Provide the [x, y] coordinate of the cell's center where the given text is located.  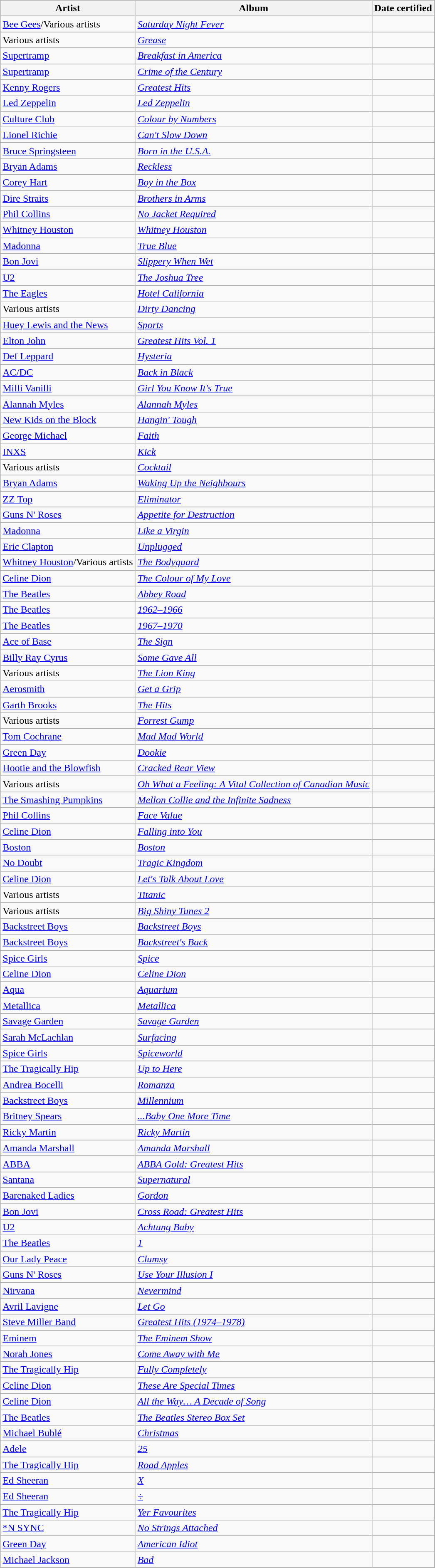
Steve Miller Band [68, 1322]
Cocktail [254, 467]
Elton John [68, 341]
The Eminem Show [254, 1338]
1962–1966 [254, 610]
Milli Vanilli [68, 388]
Garth Brooks [68, 705]
Lionel Richie [68, 135]
New Kids on the Block [68, 420]
1 [254, 1243]
Hootie and the Blowfish [68, 768]
Romanza [254, 1085]
Our Lady Peace [68, 1259]
Hangin' Tough [254, 420]
Backstreet's Back [254, 942]
Nevermind [254, 1291]
Gordon [254, 1195]
Spice [254, 958]
ZZ Top [68, 499]
Some Gave All [254, 657]
Oh What a Feeling: A Vital Collection of Canadian Music [254, 784]
Slippery When Wet [254, 262]
Faith [254, 435]
Girl You Know It's True [254, 388]
Millennium [254, 1101]
Date certified [403, 8]
Mad Mad World [254, 737]
The Smashing Pumpkins [68, 800]
No Jacket Required [254, 214]
Culture Club [68, 119]
25 [254, 1449]
Like a Virgin [254, 531]
Dire Straits [68, 198]
Billy Ray Cyrus [68, 657]
Crime of the Century [254, 72]
Face Value [254, 816]
Abbey Road [254, 594]
Tom Cochrane [68, 737]
Eminem [68, 1338]
Supernatural [254, 1180]
Hotel California [254, 293]
The Eagles [68, 293]
1967–1970 [254, 626]
Reckless [254, 166]
Norah Jones [68, 1354]
Eric Clapton [68, 547]
Nirvana [68, 1291]
÷ [254, 1496]
Barenaked Ladies [68, 1195]
All the Way… A Decade of Song [254, 1401]
Brothers in Arms [254, 198]
Kick [254, 451]
Greatest Hits (1974–1978) [254, 1322]
Whitney Houston/Various artists [68, 562]
George Michael [68, 435]
Titanic [254, 895]
*N SYNC [68, 1528]
AC/DC [68, 372]
Aquarium [254, 990]
The Colour of My Love [254, 578]
Sports [254, 325]
These Are Special Times [254, 1385]
Huey Lewis and the News [68, 325]
Sarah McLachlan [68, 1037]
Boy in the Box [254, 182]
Aerosmith [68, 689]
Hysteria [254, 356]
Big Shiny Tunes 2 [254, 910]
Cracked Rear View [254, 768]
...Baby One More Time [254, 1116]
Dookie [254, 752]
Waking Up the Neighbours [254, 483]
Corey Hart [68, 182]
Cross Road: Greatest Hits [254, 1212]
Yer Favourites [254, 1512]
Michael Bublé [68, 1433]
Grease [254, 40]
Album [254, 8]
Unplugged [254, 547]
Come Away with Me [254, 1354]
Christmas [254, 1433]
Eliminator [254, 499]
Tragic Kingdom [254, 863]
Bee Gees/Various artists [68, 24]
Can't Slow Down [254, 135]
Colour by Numbers [254, 119]
American Idiot [254, 1544]
INXS [68, 451]
Def Leppard [68, 356]
ABBA [68, 1164]
Ace of Base [68, 641]
Let Go [254, 1306]
Britney Spears [68, 1116]
Road Apples [254, 1464]
Born in the U.S.A. [254, 151]
Use Your Illusion I [254, 1275]
Greatest Hits [254, 87]
Breakfast in America [254, 56]
Falling into You [254, 831]
Achtung Baby [254, 1227]
No Doubt [68, 863]
Kenny Rogers [68, 87]
Bad [254, 1560]
ABBA Gold: Greatest Hits [254, 1164]
The Sign [254, 641]
The Lion King [254, 673]
No Strings Attached [254, 1528]
Andrea Bocelli [68, 1085]
Get a Grip [254, 689]
Mellon Collie and the Infinite Sadness [254, 800]
Saturday Night Fever [254, 24]
Forrest Gump [254, 721]
The Bodyguard [254, 562]
X [254, 1481]
Santana [68, 1180]
Up to Here [254, 1069]
Dirty Dancing [254, 309]
The Beatles Stereo Box Set [254, 1417]
Fully Completely [254, 1370]
Bruce Springsteen [68, 151]
Surfacing [254, 1037]
Michael Jackson [68, 1560]
Let's Talk About Love [254, 879]
Artist [68, 8]
The Hits [254, 705]
Appetite for Destruction [254, 515]
Clumsy [254, 1259]
Back in Black [254, 372]
True Blue [254, 246]
The Joshua Tree [254, 277]
Aqua [68, 990]
Greatest Hits Vol. 1 [254, 341]
Adele [68, 1449]
Avril Lavigne [68, 1306]
Spiceworld [254, 1053]
